Provide the (x, y) coordinate of the cell's center where the given text is located.  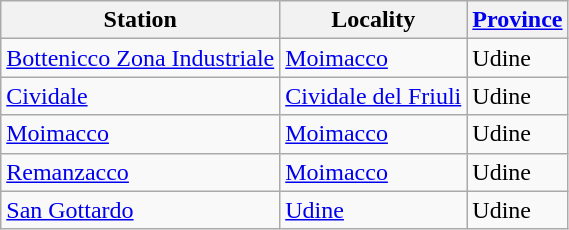
Cividale (140, 96)
Province (518, 20)
Bottenicco Zona Industriale (140, 58)
Remanzacco (140, 172)
Station (140, 20)
Locality (374, 20)
San Gottardo (140, 210)
Cividale del Friuli (374, 96)
